Return [x, y] of the center of cell containing provided text 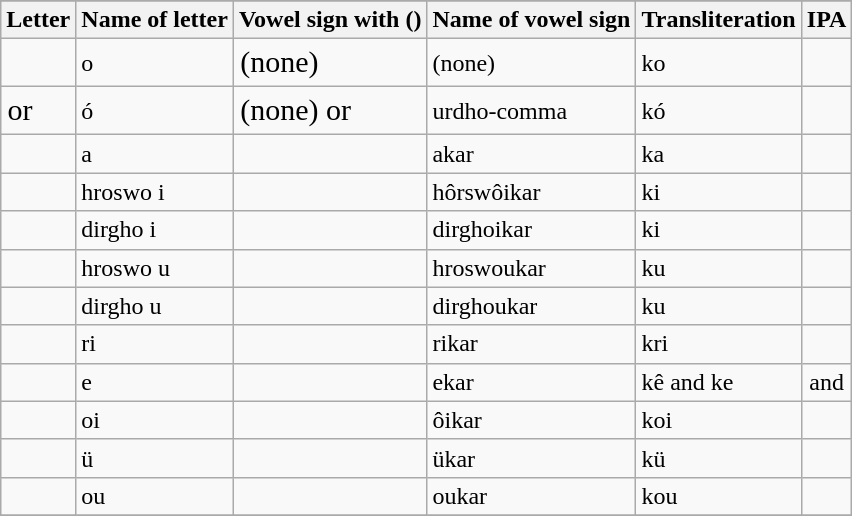
koi [718, 420]
and [826, 382]
rikar [532, 344]
hroswo u [155, 268]
Name of vowel sign [532, 20]
ri [155, 344]
(none) or [330, 111]
dirghoukar [532, 306]
ükar [532, 458]
Transliteration [718, 20]
ko [718, 63]
kü [718, 458]
hôrswôikar [532, 192]
ekar [532, 382]
ou [155, 496]
dirgho u [155, 306]
hroswo i [155, 192]
ü [155, 458]
ôikar [532, 420]
Letter [38, 20]
IPA [826, 20]
Vowel sign with () [330, 20]
oukar [532, 496]
dirgho i [155, 230]
e [155, 382]
hroswoukar [532, 268]
kou [718, 496]
urdho-comma [532, 111]
oi [155, 420]
ka [718, 154]
akar [532, 154]
kó [718, 111]
or [38, 111]
o [155, 63]
kê and ke [718, 382]
ó [155, 111]
dirghoikar [532, 230]
Name of letter [155, 20]
kri [718, 344]
a [155, 154]
